Find where the given text appears and provide that cell's center as [X, Y] coordinate. 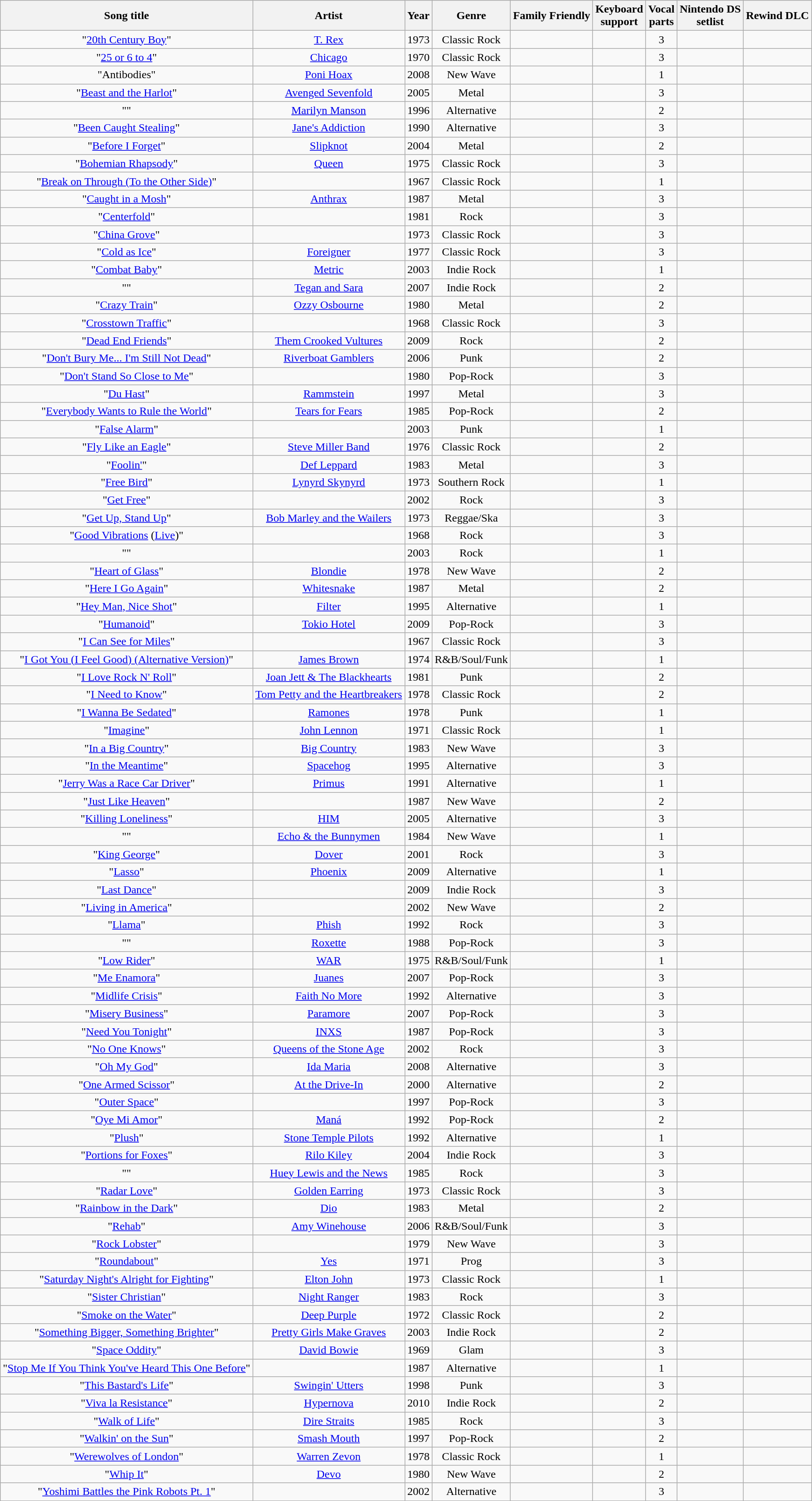
Deep Purple [328, 1314]
"Foolin'" [126, 464]
Ida Maria [328, 1066]
Faith No More [328, 996]
"Saturday Night's Alright for Fighting" [126, 1279]
Song title [126, 16]
Devo [328, 1474]
"Low Rider" [126, 960]
"Just Like Heaven" [126, 801]
INXS [328, 1031]
"Don't Bury Me... I'm Still Not Dead" [126, 358]
Avenged Sevenfold [328, 93]
"Something Bigger, Something Brighter" [126, 1332]
"Caught in a Mosh" [126, 199]
1969 [419, 1350]
Genre [471, 16]
"Break on Through (To the Other Side)" [126, 181]
1998 [419, 1386]
Tokio Hotel [328, 624]
"Smoke on the Water" [126, 1314]
"Killing Loneliness" [126, 819]
"25 or 6 to 4" [126, 57]
Poni Hoax [328, 75]
1991 [419, 783]
1988 [419, 943]
"Stop Me If You Think You've Heard This One Before" [126, 1367]
Foreigner [328, 252]
"Hey Man, Nice Shot" [126, 606]
James Brown [328, 659]
Ramones [328, 712]
"Rock Lobster" [126, 1244]
"Outer Space" [126, 1102]
"Centerfold" [126, 216]
Big Country [328, 748]
Phoenix [328, 872]
HIM [328, 819]
"Good Vibrations (Live)" [126, 536]
"Portions for Foxes" [126, 1155]
Year [419, 16]
"Here I Go Again" [126, 589]
1972 [419, 1314]
Dio [328, 1208]
Metric [328, 270]
Artist [328, 16]
"Yoshimi Battles the Pink Robots Pt. 1" [126, 1492]
Them Crooked Vultures [328, 341]
1984 [419, 837]
Riverboat Gamblers [328, 358]
Slipknot [328, 146]
Ozzy Osbourne [328, 305]
"Oh My God" [126, 1066]
Joan Jett & The Blackhearts [328, 677]
Bob Marley and the Wailers [328, 518]
"Fly Like an Eagle" [126, 447]
Jane's Addiction [328, 128]
1990 [419, 128]
"Werewolves of London" [126, 1456]
Roxette [328, 943]
Stone Temple Pilots [328, 1138]
"This Bastard's Life" [126, 1386]
Tom Petty and the Heartbreakers [328, 695]
Hypernova [328, 1403]
"Dead End Friends" [126, 341]
"Misery Business" [126, 1013]
"Whip It" [126, 1474]
Dover [328, 854]
"Antibodies" [126, 75]
Rewind DLC [777, 16]
"No One Knows" [126, 1049]
Glam [471, 1350]
Anthrax [328, 199]
"Plush" [126, 1138]
"Get Up, Stand Up" [126, 518]
1996 [419, 110]
2010 [419, 1403]
Southern Rock [471, 482]
Rammstein [328, 394]
Nintendo DSsetlist [710, 16]
T. Rex [328, 40]
"I Wanna Be Sedated" [126, 712]
1979 [419, 1244]
"Last Dance" [126, 890]
"One Armed Scissor" [126, 1085]
Keyboardsupport [619, 16]
Amy Winehouse [328, 1226]
"Du Hast" [126, 394]
Swingin' Utters [328, 1386]
"Need You Tonight" [126, 1031]
Phish [328, 925]
"Viva la Resistance" [126, 1403]
Elton John [328, 1279]
Night Ranger [328, 1297]
Tegan and Sara [328, 288]
Whitesnake [328, 589]
Smash Mouth [328, 1439]
"Walk of Life" [126, 1421]
Primus [328, 783]
"Lasso" [126, 872]
1977 [419, 252]
Prog [471, 1261]
"I Got You (I Feel Good) (Alternative Version)" [126, 659]
"Rehab" [126, 1226]
Queen [328, 163]
Spacehog [328, 765]
Golden Earring [328, 1191]
"Been Caught Stealing" [126, 128]
"Sister Christian" [126, 1297]
Chicago [328, 57]
"In a Big Country" [126, 748]
"Beast and the Harlot" [126, 93]
Echo & the Bunnymen [328, 837]
Filter [328, 606]
"I Can See for Miles" [126, 642]
"Before I Forget" [126, 146]
Marilyn Manson [328, 110]
"Midlife Crisis" [126, 996]
"20th Century Boy" [126, 40]
Def Leppard [328, 464]
"Space Oddity" [126, 1350]
At the Drive-In [328, 1085]
"Rainbow in the Dark" [126, 1208]
"I Need to Know" [126, 695]
Steve Miller Band [328, 447]
Tears for Fears [328, 411]
Family Friendly [552, 16]
Vocalparts [661, 16]
Queens of the Stone Age [328, 1049]
"King George" [126, 854]
Huey Lewis and the News [328, 1173]
"Humanoid" [126, 624]
"Don't Stand So Close to Me" [126, 376]
"Everybody Wants to Rule the World" [126, 411]
"Oye Mi Amor" [126, 1120]
Maná [328, 1120]
"Jerry Was a Race Car Driver" [126, 783]
Paramore [328, 1013]
"Crosstown Traffic" [126, 323]
"Cold as Ice" [126, 252]
Lynyrd Skynyrd [328, 482]
"Living in America" [126, 907]
1970 [419, 57]
"Me Enamora" [126, 978]
"Free Bird" [126, 482]
David Bowie [328, 1350]
1974 [419, 659]
"Llama" [126, 925]
Pretty Girls Make Graves [328, 1332]
Dire Straits [328, 1421]
2001 [419, 854]
"Combat Baby" [126, 270]
2000 [419, 1085]
"Roundabout" [126, 1261]
"Radar Love" [126, 1191]
"False Alarm" [126, 429]
"China Grove" [126, 234]
"Get Free" [126, 500]
Reggae/Ska [471, 518]
"Walkin' on the Sun" [126, 1439]
"Crazy Train" [126, 305]
"Heart of Glass" [126, 571]
"In the Meantime" [126, 765]
WAR [328, 960]
Blondie [328, 571]
1976 [419, 447]
Warren Zevon [328, 1456]
"Bohemian Rhapsody" [126, 163]
Juanes [328, 978]
Rilo Kiley [328, 1155]
Yes [328, 1261]
John Lennon [328, 730]
"Imagine" [126, 730]
"I Love Rock N' Roll" [126, 677]
